Output the (x, y) coordinate of the center of the cell containing the given text.  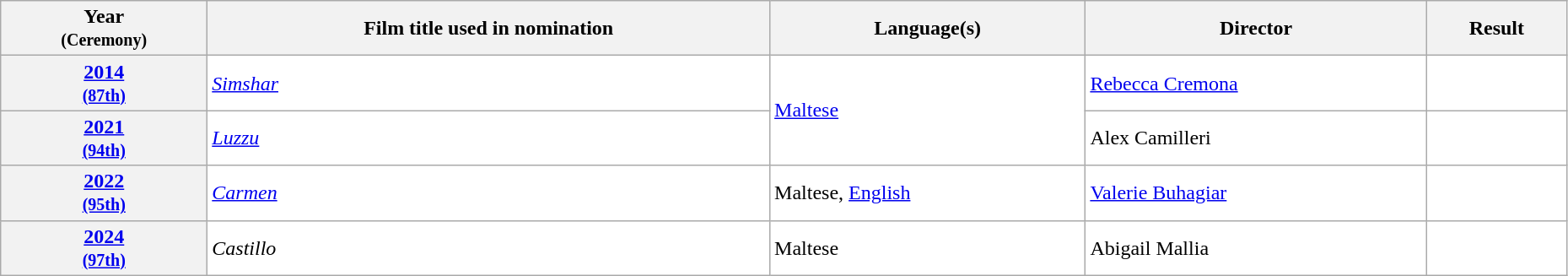
Carmen (489, 192)
2024(97th) (105, 248)
Alex Camilleri (1257, 138)
Luzzu (489, 138)
Abigail Mallia (1257, 248)
Castillo (489, 248)
Rebecca Cremona (1257, 83)
2021(94th) (105, 138)
Director (1257, 29)
Language(s) (928, 29)
Year(Ceremony) (105, 29)
Film title used in nomination (489, 29)
Result (1496, 29)
Valerie Buhagiar (1257, 192)
2022(95th) (105, 192)
Maltese, English (928, 192)
Simshar (489, 83)
2014(87th) (105, 83)
